Scan for the cell matching the given text and deliver its [x, y] coordinate at center. 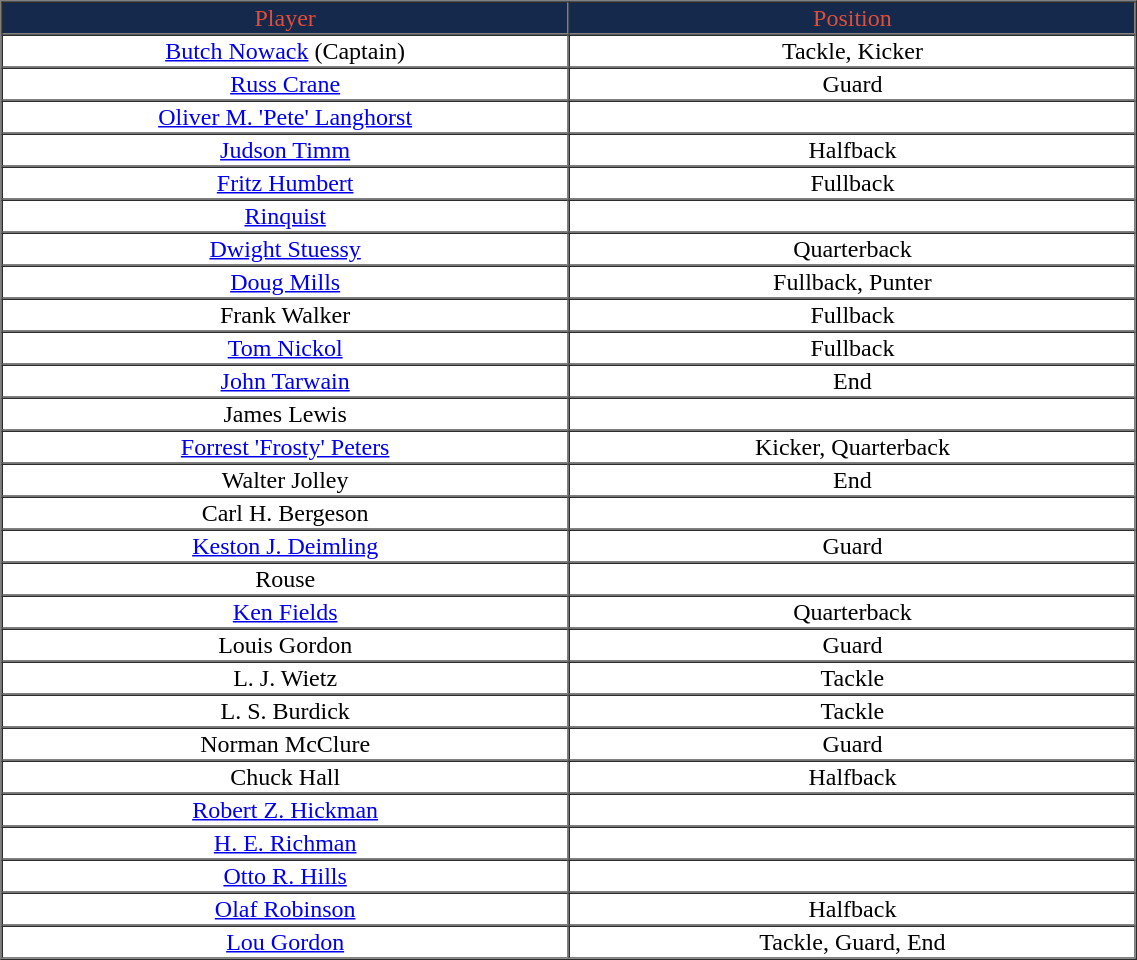
Olaf Robinson [286, 908]
Rouse [286, 578]
Louis Gordon [286, 644]
John Tarwain [286, 380]
Carl H. Bergeson [286, 512]
Russ Crane [286, 84]
Otto R. Hills [286, 876]
Robert Z. Hickman [286, 810]
L. S. Burdick [286, 710]
Position [852, 18]
Ken Fields [286, 612]
Tackle, Guard, End [852, 942]
L. J. Wietz [286, 678]
Tom Nickol [286, 348]
Judson Timm [286, 150]
Frank Walker [286, 314]
Tackle, Kicker [852, 50]
Rinquist [286, 216]
Keston J. Deimling [286, 546]
Norman McClure [286, 744]
Fritz Humbert [286, 182]
H. E. Richman [286, 842]
Player [286, 18]
Butch Nowack (Captain) [286, 50]
Doug Mills [286, 282]
Walter Jolley [286, 480]
Dwight Stuessy [286, 248]
Lou Gordon [286, 942]
Fullback, Punter [852, 282]
Chuck Hall [286, 776]
James Lewis [286, 414]
Kicker, Quarterback [852, 446]
Oliver M. 'Pete' Langhorst [286, 116]
Forrest 'Frosty' Peters [286, 446]
